From the cell containing the given text, extract its center point as (x, y) coordinate. 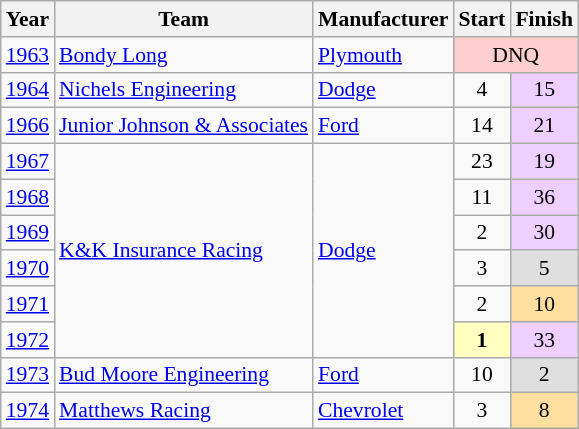
Team (184, 19)
1970 (28, 269)
Manufacturer (383, 19)
1964 (28, 90)
1966 (28, 126)
Finish (544, 19)
30 (544, 233)
DNQ (516, 55)
8 (544, 411)
1967 (28, 162)
1971 (28, 304)
19 (544, 162)
Plymouth (383, 55)
Junior Johnson & Associates (184, 126)
1 (482, 340)
15 (544, 90)
Year (28, 19)
1963 (28, 55)
Nichels Engineering (184, 90)
33 (544, 340)
4 (482, 90)
Start (482, 19)
1968 (28, 197)
Chevrolet (383, 411)
14 (482, 126)
23 (482, 162)
11 (482, 197)
Bud Moore Engineering (184, 375)
1972 (28, 340)
1969 (28, 233)
Bondy Long (184, 55)
K&K Insurance Racing (184, 251)
21 (544, 126)
1974 (28, 411)
1973 (28, 375)
36 (544, 197)
Matthews Racing (184, 411)
5 (544, 269)
